From the cell containing the given text, extract its center point as [x, y] coordinate. 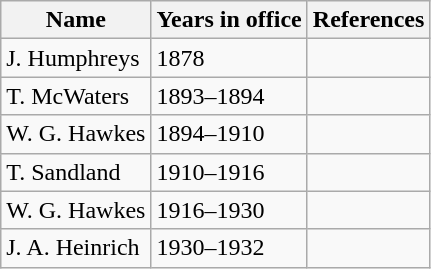
1894–1910 [229, 134]
References [368, 20]
1910–1916 [229, 172]
Name [76, 20]
T. Sandland [76, 172]
Years in office [229, 20]
1878 [229, 58]
1930–1932 [229, 248]
T. McWaters [76, 96]
J. Humphreys [76, 58]
J. A. Heinrich [76, 248]
1916–1930 [229, 210]
1893–1894 [229, 96]
